Determine the [x, y] coordinate at the center of the cell enclosing the given text.  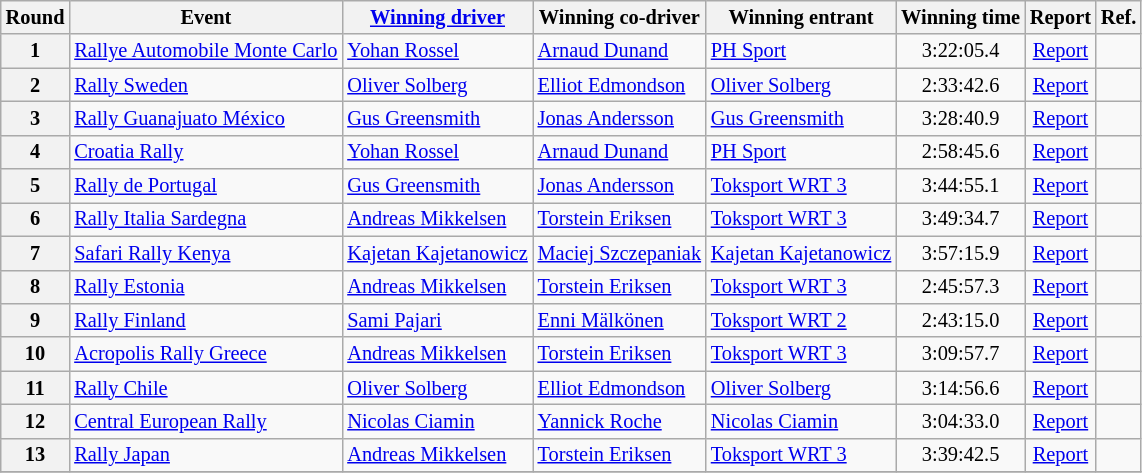
Rally Italia Sardegna [206, 219]
4 [36, 152]
11 [36, 388]
3:57:15.9 [960, 253]
2:45:57.3 [960, 287]
5 [36, 186]
Rally Estonia [206, 287]
2:43:15.0 [960, 320]
3:28:40.9 [960, 118]
Yannick Roche [620, 421]
Maciej Szczepaniak [620, 253]
Safari Rally Kenya [206, 253]
10 [36, 354]
12 [36, 421]
3:44:55.1 [960, 186]
3:09:57.7 [960, 354]
7 [36, 253]
Rally de Portugal [206, 186]
13 [36, 455]
2:58:45.6 [960, 152]
Rallye Automobile Monte Carlo [206, 51]
2:33:42.6 [960, 85]
Rally Guanajuato México [206, 118]
Rally Finland [206, 320]
Central European Rally [206, 421]
3:49:34.7 [960, 219]
Ref. [1118, 17]
8 [36, 287]
Toksport WRT 2 [801, 320]
Rally Japan [206, 455]
1 [36, 51]
Round [36, 17]
Winning time [960, 17]
Winning co-driver [620, 17]
3:04:33.0 [960, 421]
Rally Chile [206, 388]
3:14:56.6 [960, 388]
Croatia Rally [206, 152]
6 [36, 219]
3 [36, 118]
3:39:42.5 [960, 455]
2 [36, 85]
Winning entrant [801, 17]
Enni Mälkönen [620, 320]
Rally Sweden [206, 85]
Sami Pajari [437, 320]
Event [206, 17]
Winning driver [437, 17]
3:22:05.4 [960, 51]
Acropolis Rally Greece [206, 354]
9 [36, 320]
